Search for the cell housing the specified text and yield its (x, y) center coordinate. 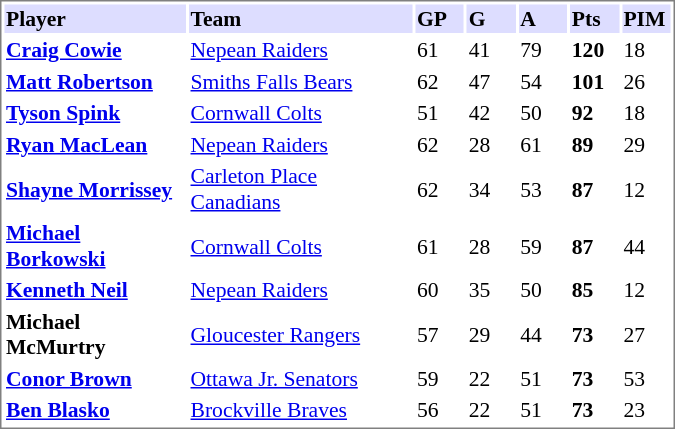
120 (594, 50)
101 (594, 82)
Ryan MacLean (95, 144)
89 (594, 144)
Pts (594, 18)
PIM (646, 18)
47 (492, 82)
Team (301, 18)
GP (440, 18)
56 (440, 410)
79 (544, 50)
Craig Cowie (95, 50)
35 (492, 290)
85 (594, 290)
Brockville Braves (301, 410)
Ben Blasko (95, 410)
Matt Robertson (95, 82)
Ottawa Jr. Senators (301, 378)
Michael McMurtry (95, 335)
23 (646, 410)
Smiths Falls Bears (301, 82)
54 (544, 82)
42 (492, 113)
Conor Brown (95, 378)
26 (646, 82)
41 (492, 50)
Tyson Spink (95, 113)
34 (492, 189)
Michael Borkowski (95, 246)
57 (440, 335)
27 (646, 335)
Gloucester Rangers (301, 335)
Kenneth Neil (95, 290)
60 (440, 290)
Player (95, 18)
Shayne Morrissey (95, 189)
Carleton Place Canadians (301, 189)
A (544, 18)
G (492, 18)
92 (594, 113)
